From the cell containing the given text, extract its center point as [X, Y] coordinate. 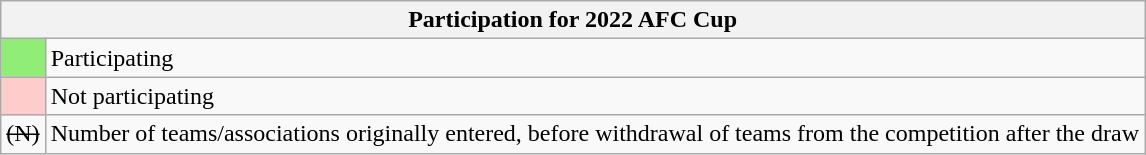
Number of teams/associations originally entered, before withdrawal of teams from the competition after the draw [594, 134]
Participating [594, 58]
(N) [23, 134]
Participation for 2022 AFC Cup [573, 20]
Not participating [594, 96]
